Detect which cell encompasses the target text, then output its [x, y] center coordinate. 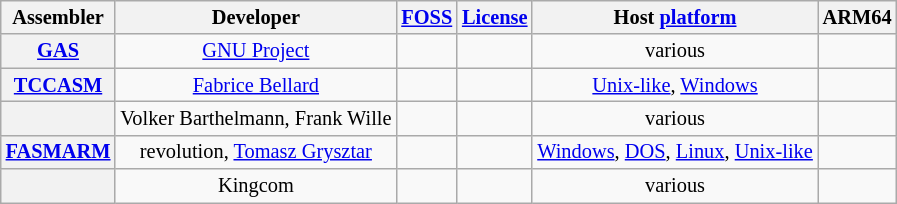
FOSS [426, 17]
License [494, 17]
GNU Project [256, 51]
Kingcom [256, 186]
Windows, DOS, Linux, Unix-like [674, 152]
Assembler [58, 17]
Host platform [674, 17]
Developer [256, 17]
TCCASM [58, 85]
ARM64 [858, 17]
Volker Barthelmann, Frank Wille [256, 118]
Unix-like, Windows [674, 85]
GAS [58, 51]
revolution, Tomasz Grysztar [256, 152]
Fabrice Bellard [256, 85]
FASMARM [58, 152]
